Capture the cell that displays the provided text and extract its (x, y) central coordinate. 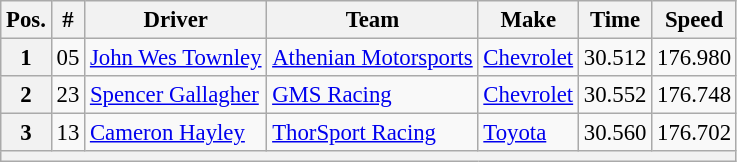
3 (26, 133)
05 (68, 58)
Toyota (528, 133)
# (68, 20)
176.980 (694, 58)
Driver (176, 20)
Spencer Gallagher (176, 95)
Team (372, 20)
John Wes Townley (176, 58)
13 (68, 133)
Time (614, 20)
23 (68, 95)
1 (26, 58)
176.748 (694, 95)
30.560 (614, 133)
2 (26, 95)
Pos. (26, 20)
30.512 (614, 58)
GMS Racing (372, 95)
Make (528, 20)
ThorSport Racing (372, 133)
Athenian Motorsports (372, 58)
176.702 (694, 133)
30.552 (614, 95)
Speed (694, 20)
Cameron Hayley (176, 133)
